Find where the given text appears and provide that cell's center as [X, Y] coordinate. 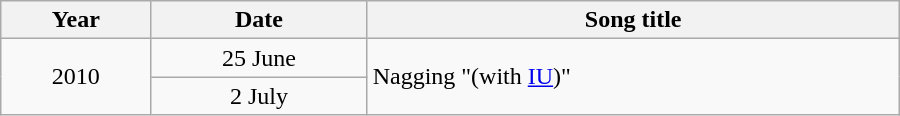
2010 [76, 77]
25 June [259, 58]
Year [76, 20]
Song title [633, 20]
2 July [259, 96]
Date [259, 20]
Nagging "(with IU)" [633, 77]
